Extract the [x, y] coordinate from the center of the cell holding the provided text.  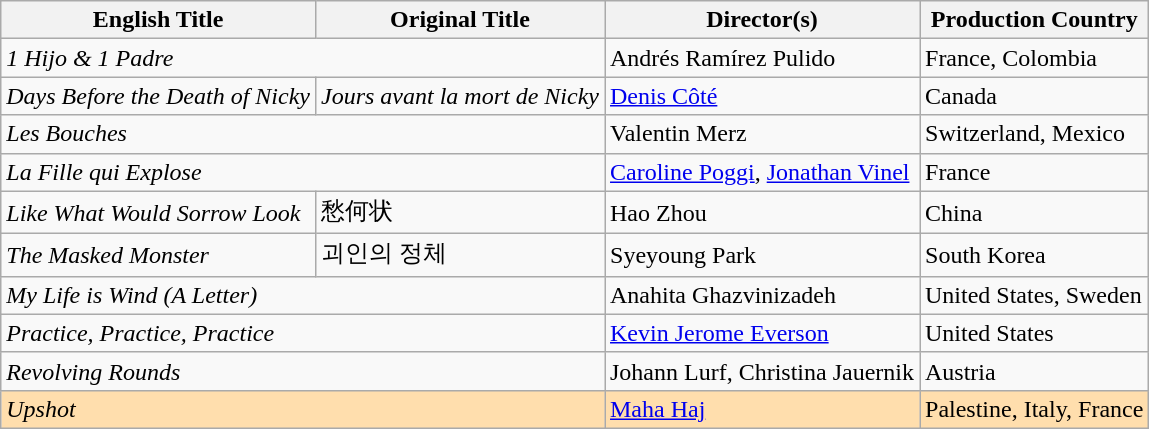
Les Bouches [303, 134]
China [1034, 212]
Practice, Practice, Practice [303, 333]
Switzerland, Mexico [1034, 134]
English Title [158, 20]
Austria [1034, 371]
Hao Zhou [762, 212]
Upshot [303, 409]
Canada [1034, 96]
Kevin Jerome Everson [762, 333]
Director(s) [762, 20]
My Life is Wind (A Letter) [303, 295]
Johann Lurf, Christina Jauernik [762, 371]
South Korea [1034, 256]
Jours avant la mort de Nicky [460, 96]
France, Colombia [1034, 58]
1 Hijo & 1 Padre [303, 58]
Anahita Ghazvinizadeh [762, 295]
괴인의 정체 [460, 256]
愁何状 [460, 212]
Palestine, Italy, France [1034, 409]
Maha Haj [762, 409]
Like What Would Sorrow Look [158, 212]
Denis Côté [762, 96]
Valentin Merz [762, 134]
France [1034, 172]
La Fille qui Explose [303, 172]
United States, Sweden [1034, 295]
The Masked Monster [158, 256]
Syeyoung Park [762, 256]
Original Title [460, 20]
United States [1034, 333]
Production Country [1034, 20]
Caroline Poggi, Jonathan Vinel [762, 172]
Days Before the Death of Nicky [158, 96]
Revolving Rounds [303, 371]
Andrés Ramírez Pulido [762, 58]
